Scan for the cell matching the given text and deliver its (X, Y) coordinate at center. 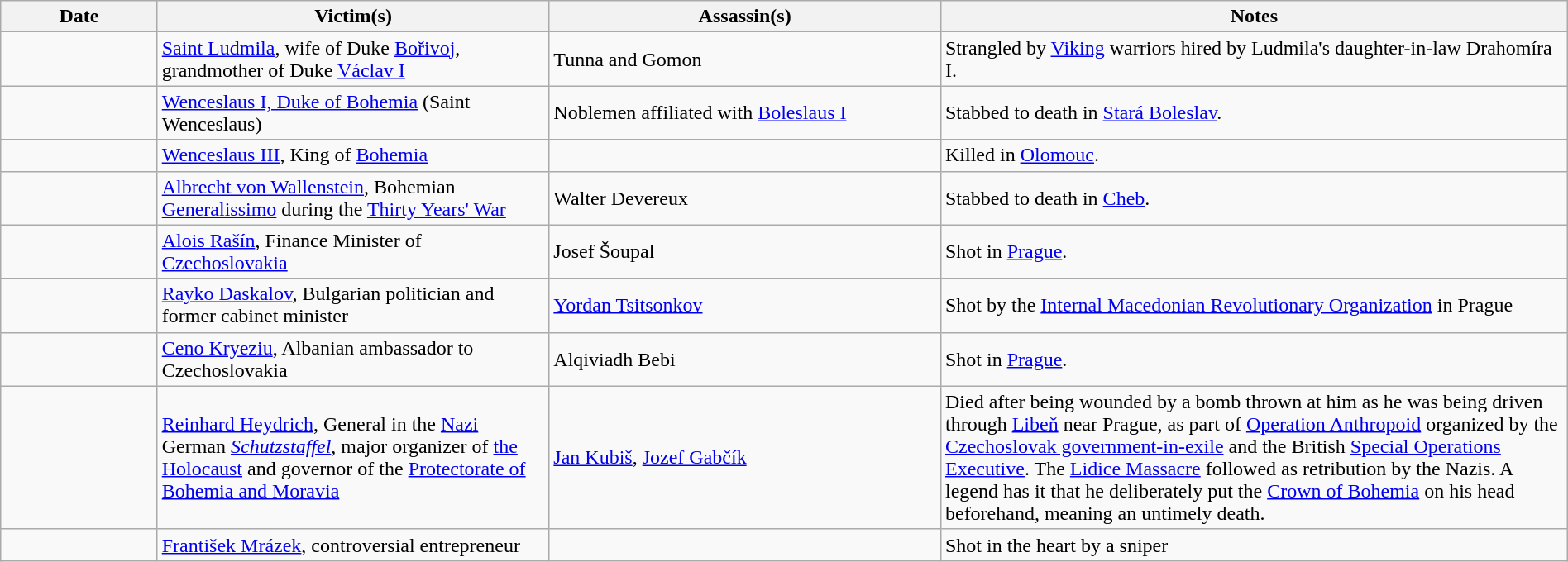
Wenceslaus I, Duke of Bohemia (Saint Wenceslaus) (353, 112)
Reinhard Heydrich, General in the Nazi German Schutzstaffel, major organizer of the Holocaust and governor of the Protectorate of Bohemia and Moravia (353, 458)
Victim(s) (353, 17)
Walter Devereux (745, 198)
Wenceslaus III, King of Bohemia (353, 155)
Saint Ludmila, wife of Duke Bořivoj, grandmother of Duke Václav I (353, 60)
Josef Šoupal (745, 251)
Notes (1254, 17)
Stabbed to death in Stará Boleslav. (1254, 112)
Alois Rašín, Finance Minister of Czechoslovakia (353, 251)
Jan Kubiš, Jozef Gabčík (745, 458)
Alqiviadh Bebi (745, 359)
Ceno Kryeziu, Albanian ambassador to Czechoslovakia (353, 359)
Assassin(s) (745, 17)
Yordan Tsitsonkov (745, 306)
Killed in Olomouc. (1254, 155)
Noblemen affiliated with Boleslaus I (745, 112)
Date (79, 17)
Strangled by Viking warriors hired by Ludmila's daughter-in-law Drahomíra I. (1254, 60)
Tunna and Gomon (745, 60)
František Mrázek, controversial entrepreneur (353, 545)
Shot in the heart by a sniper (1254, 545)
Rayko Daskalov, Bulgarian politician and former cabinet minister (353, 306)
Albrecht von Wallenstein, Bohemian Generalissimo during the Thirty Years' War (353, 198)
Stabbed to death in Cheb. (1254, 198)
Shot by the Internal Macedonian Revolutionary Organization in Prague (1254, 306)
